Search for the cell housing the specified text and yield its [X, Y] center coordinate. 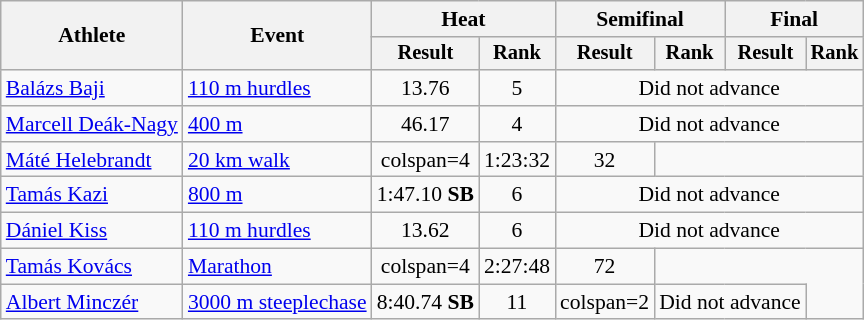
Final [794, 19]
20 km walk [278, 160]
800 m [278, 195]
46.17 [426, 124]
Tamás Kazi [92, 195]
11 [517, 302]
Albert Minczér [92, 302]
Tamás Kovács [92, 267]
Dániel Kiss [92, 231]
Event [278, 36]
Balázs Baji [92, 88]
1:47.10 SB [426, 195]
5 [517, 88]
4 [517, 124]
Heat [464, 19]
13.76 [426, 88]
72 [604, 267]
13.62 [426, 231]
1:23:32 [517, 160]
3000 m steeplechase [278, 302]
Marathon [278, 267]
Athlete [92, 36]
2:27:48 [517, 267]
32 [604, 160]
Máté Helebrandt [92, 160]
Semifinal [640, 19]
Marcell Deák-Nagy [92, 124]
400 m [278, 124]
8:40.74 SB [426, 302]
colspan=2 [604, 302]
